Capture the cell that displays the provided text and extract its [X, Y] central coordinate. 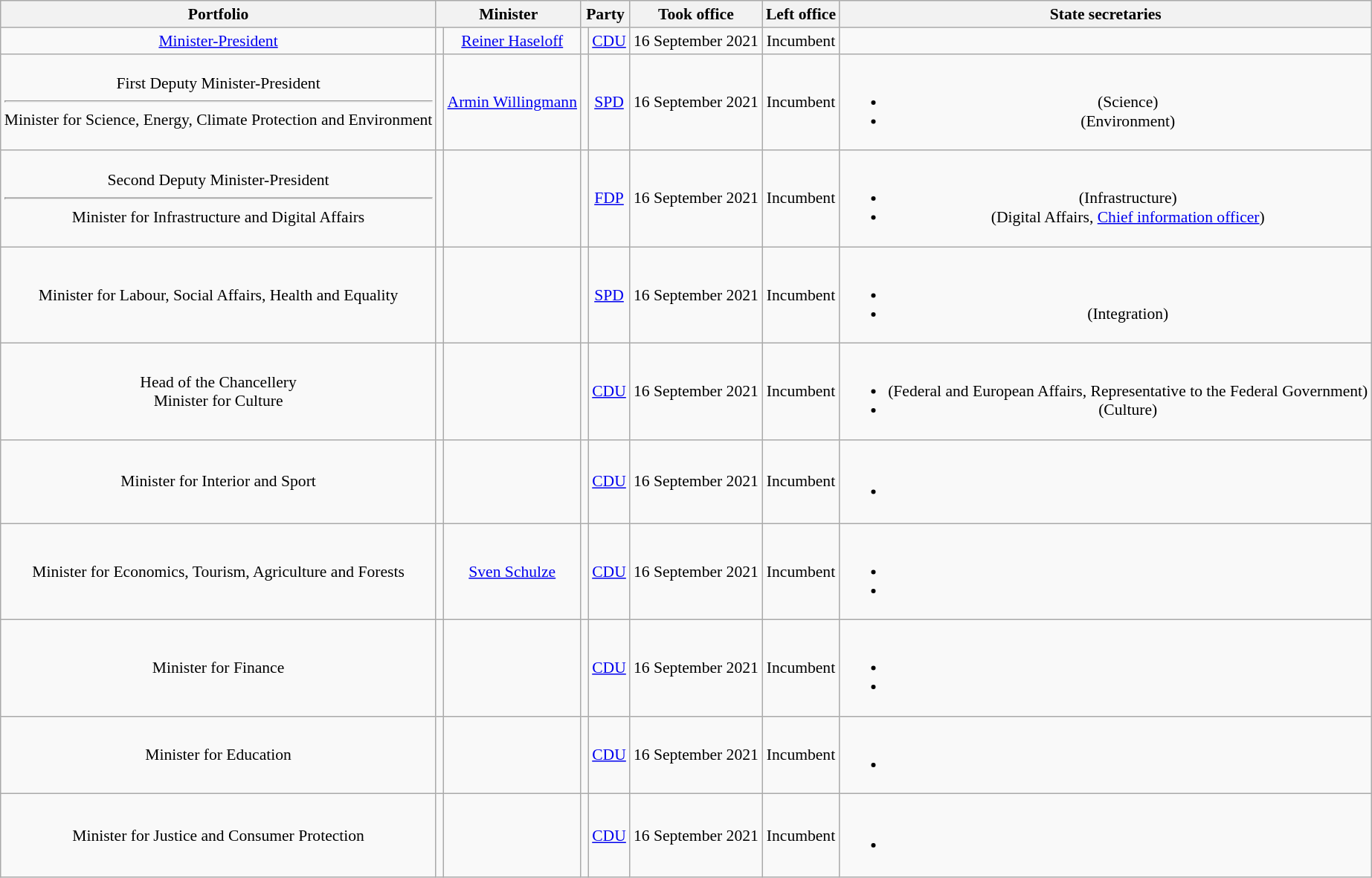
Minister for Labour, Social Affairs, Health and Equality [219, 295]
First Deputy Minister-PresidentMinister for Science, Energy, Climate Protection and Environment [219, 102]
State secretaries [1105, 14]
Party [605, 14]
Minister for Justice and Consumer Protection [219, 836]
Minister for Interior and Sport [219, 482]
FDP [609, 198]
Armin Willingmann [512, 102]
Minister for Economics, Tourism, Agriculture and Forests [219, 572]
Head of the ChancelleryMinister for Culture [219, 392]
Minister [509, 14]
(Infrastructure) (Digital Affairs, Chief information officer) [1105, 198]
Minister for Finance [219, 668]
Left office [801, 14]
Minister for Education [219, 755]
Reiner Haseloff [512, 41]
Minister-President [219, 41]
Second Deputy Minister-PresidentMinister for Infrastructure and Digital Affairs [219, 198]
Portfolio [219, 14]
(Science) (Environment) [1105, 102]
(Integration) [1105, 295]
(Federal and European Affairs, Representative to the Federal Government) (Culture) [1105, 392]
Took office [696, 14]
Sven Schulze [512, 572]
